Return (X, Y) of the center of cell containing provided text 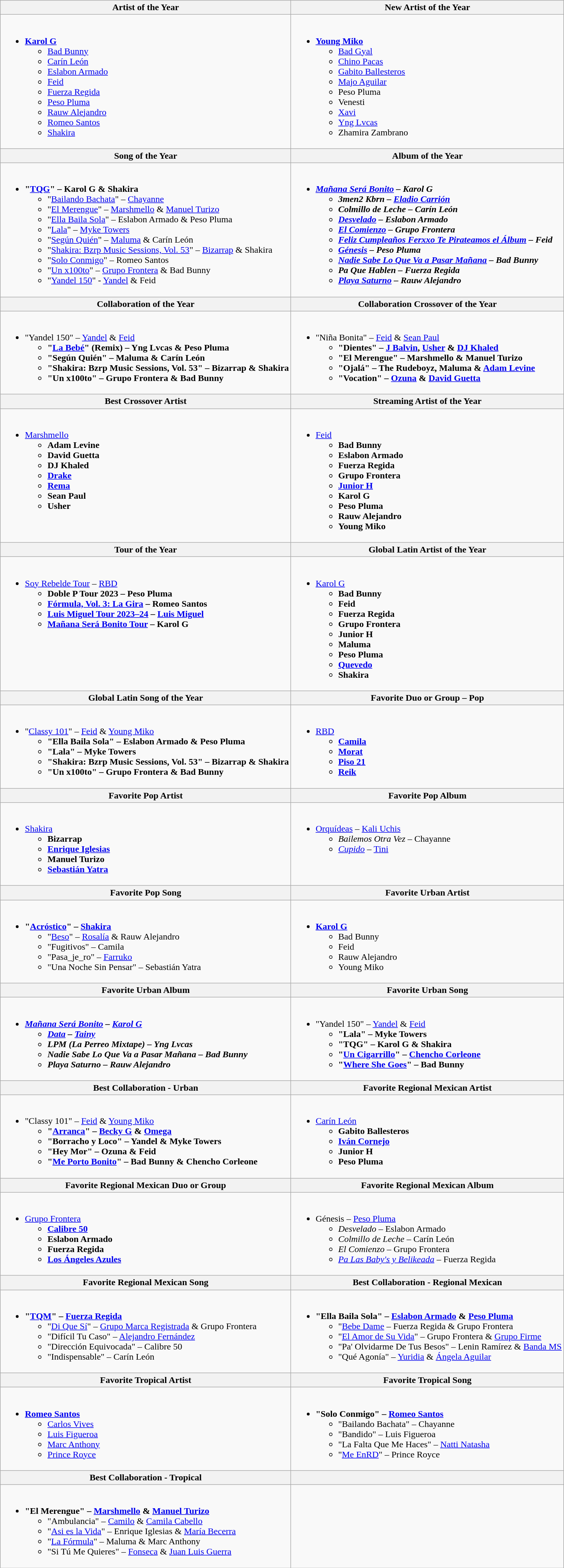
Favorite Tropical Song (428, 1380)
Favorite Regional Mexican Duo or Group (146, 1185)
Favorite Regional Mexican Album (428, 1185)
Song of the Year (146, 156)
Artist of the Year (146, 8)
Karol GBad BunnyFeidFuerza RegidaGrupo FronteraJunior HMalumaPeso PlumaQuevedoShakira (428, 624)
Karol GBad BunnyFeidRauw AlejandroYoung Miko (428, 942)
Favorite Urban Artist (428, 893)
Favorite Tropical Artist (146, 1380)
"Yandel 150" – Yandel & Feid"Lala" – Myke Towers"TQG" – Karol G & Shakira"Un Cigarrillo" – Chencho Corleone"Where She Goes" – Bad Bunny (428, 1039)
Young MikoBad GyalChino PacasGabito BallesterosMajo AguilarPeso PlumaVenestiXaviYng LvcasZhamira Zambrano (428, 82)
ShakiraBizarrapEnrique IglesiasManuel TurizoSebastián Yatra (146, 844)
Génesis – Peso PlumaDesvelado – Eslabon ArmadoColmillo de Leche – Carín LeónEl Comienzo – Grupo FronteraPa Las Baby's y Belikeada – Fuerza Regida (428, 1234)
Collaboration Crossover of the Year (428, 304)
Favorite Urban Song (428, 990)
"Acróstico" – Shakira"Beso" – Rosalía & Rauw Alejandro"Fugitivos" – Camila"Pasa_je_ro" – Farruko"Una Noche Sin Pensar" – Sebastián Yatra (146, 942)
Best Collaboration - Urban (146, 1088)
Collaboration of the Year (146, 304)
Favorite Pop Song (146, 893)
Favorite Pop Album (428, 795)
Orquídeas – Kali UchisBailemos Otra Vez – ChayanneCupido – Tini (428, 844)
Favorite Duo or Group – Pop (428, 698)
Best Collaboration - Tropical (146, 1477)
Karol GBad BunnyCarín LeónEslabon ArmadoFeidFuerza RegidaPeso PlumaRauw AlejandroRomeo SantosShakira (146, 82)
Streaming Artist of the Year (428, 401)
New Artist of the Year (428, 8)
FeidBad BunnyEslabon ArmadoFuerza RegidaGrupo FronteraJunior HKarol GPeso PlumaRauw AlejandroYoung Miko (428, 475)
Grupo FronteraCalibre 50Eslabon ArmadoFuerza RegidaLos Ángeles Azules (146, 1234)
Album of the Year (428, 156)
Favorite Regional Mexican Artist (428, 1088)
Best Collaboration - Regional Mexican (428, 1283)
Favorite Pop Artist (146, 795)
Best Crossover Artist (146, 401)
"Solo Conmigo" – Romeo Santos"Bailando Bachata" – Chayanne"Bandido" – Luis Figueroa"La Falta Que Me Haces" – Natti Natasha"Me EnRD" – Prince Royce (428, 1428)
Carín LeónGabito BallesterosIván CornejoJunior HPeso Pluma (428, 1137)
MarshmelloAdam LevineDavid GuettaDJ KhaledDrakeRemaSean PaulUsher (146, 475)
Global Latin Artist of the Year (428, 549)
Global Latin Song of the Year (146, 698)
RBDCamilaMoratPiso 21Reik (428, 746)
Tour of the Year (146, 549)
Romeo SantosCarlos VivesLuis FigueroaMarc AnthonyPrince Royce (146, 1428)
Favorite Urban Album (146, 990)
Favorite Regional Mexican Song (146, 1283)
